Locate the cell with the specified text and output its [X, Y] center coordinate. 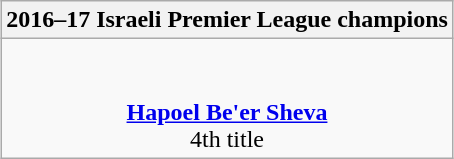
2016–17 Israeli Premier League champions [228, 20]
Hapoel Be'er Sheva4th title [228, 98]
